Scan for the cell matching the given text and deliver its [x, y] coordinate at center. 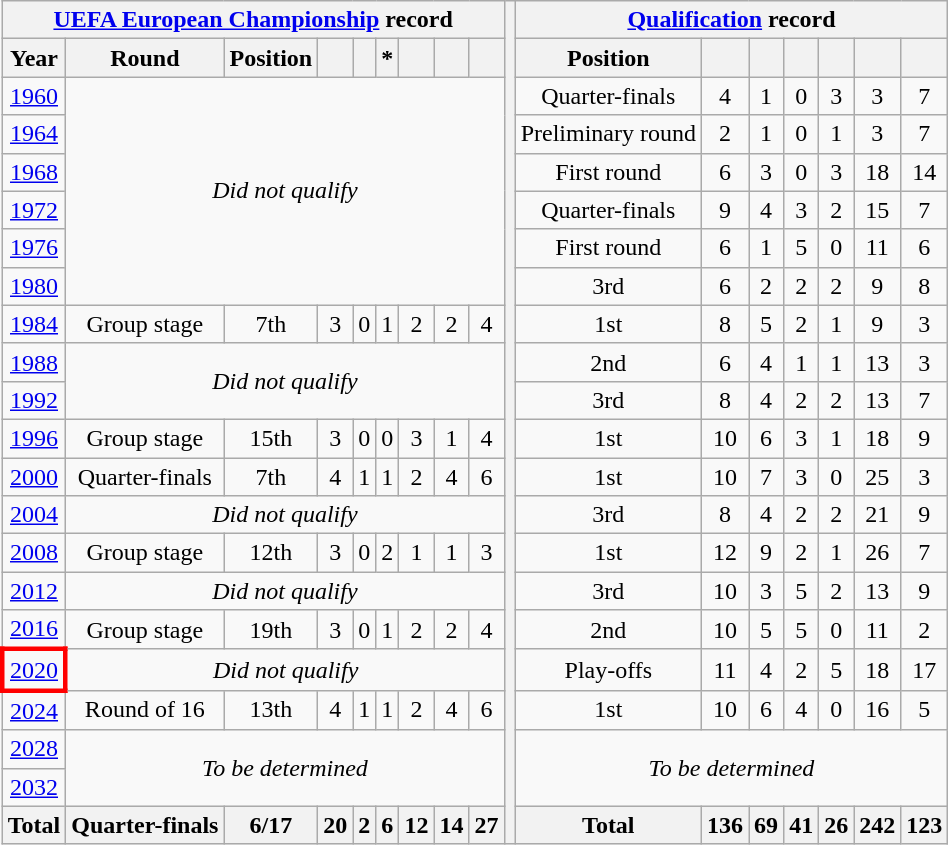
41 [802, 825]
Round [145, 58]
19th [271, 630]
12th [271, 553]
2000 [34, 477]
21 [878, 515]
UEFA European Championship record [253, 20]
136 [726, 825]
Qualification record [732, 20]
Round of 16 [145, 710]
Play-offs [608, 670]
1968 [34, 172]
1984 [34, 324]
2028 [34, 749]
27 [486, 825]
Year [34, 58]
2024 [34, 710]
123 [924, 825]
1992 [34, 400]
1980 [34, 286]
1976 [34, 248]
242 [878, 825]
1996 [34, 438]
2020 [34, 670]
2012 [34, 591]
2032 [34, 787]
1972 [34, 210]
16 [878, 710]
17 [924, 670]
2016 [34, 630]
15th [271, 438]
Preliminary round [608, 134]
6/17 [271, 825]
1960 [34, 96]
20 [336, 825]
1964 [34, 134]
15 [878, 210]
2008 [34, 553]
* [388, 58]
69 [766, 825]
13th [271, 710]
25 [878, 477]
2004 [34, 515]
1988 [34, 362]
